Identify which cell holds the provided text, then report its [x, y] central coordinate. 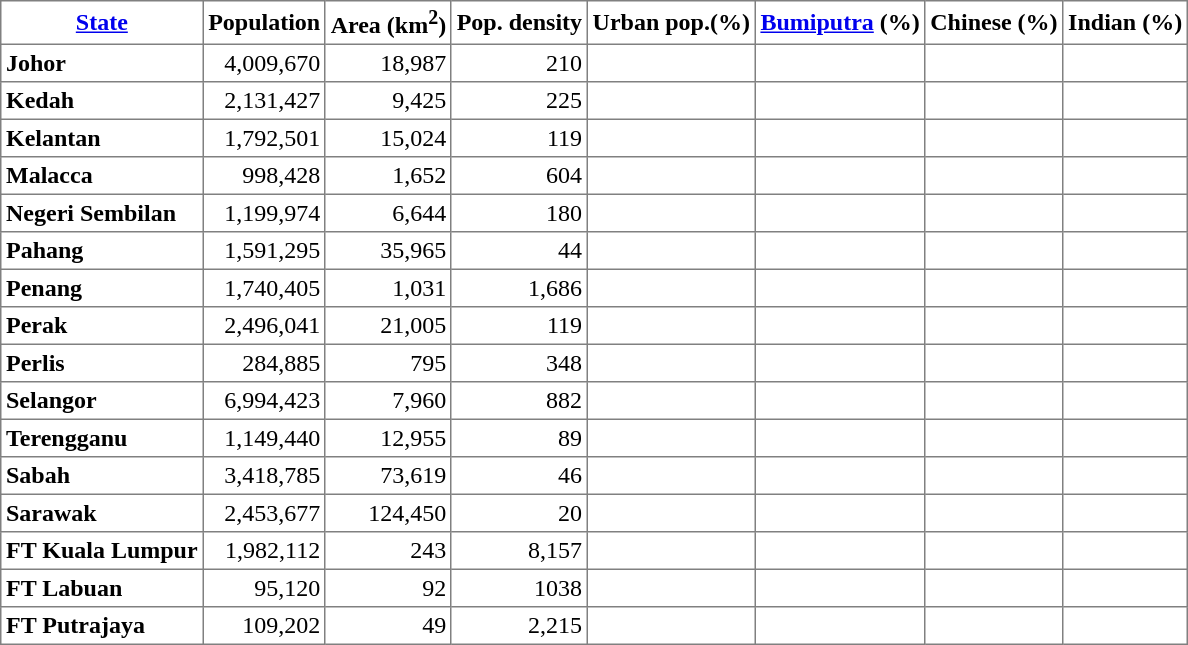
8,157 [519, 551]
20 [519, 514]
9,425 [388, 101]
Selangor [102, 401]
FT Putrajaya [102, 626]
State [102, 23]
1038 [519, 589]
1,149,440 [264, 439]
Perak [102, 326]
348 [519, 364]
Perlis [102, 364]
Penang [102, 289]
92 [388, 589]
Area (km2) [388, 23]
604 [519, 176]
18,987 [388, 64]
Kedah [102, 101]
46 [519, 476]
49 [388, 626]
1,740,405 [264, 289]
15,024 [388, 139]
6,994,423 [264, 401]
Pahang [102, 251]
FT Labuan [102, 589]
Malacca [102, 176]
Chinese (%) [994, 23]
Sabah [102, 476]
89 [519, 439]
2,131,427 [264, 101]
1,982,112 [264, 551]
2,496,041 [264, 326]
Pop. density [519, 23]
73,619 [388, 476]
4,009,670 [264, 64]
6,644 [388, 214]
Population [264, 23]
1,031 [388, 289]
95,120 [264, 589]
1,199,974 [264, 214]
Sarawak [102, 514]
44 [519, 251]
1,792,501 [264, 139]
Urban pop.(%) [671, 23]
3,418,785 [264, 476]
2,215 [519, 626]
Terengganu [102, 439]
795 [388, 364]
35,965 [388, 251]
109,202 [264, 626]
Indian (%) [1126, 23]
Kelantan [102, 139]
243 [388, 551]
Johor [102, 64]
2,453,677 [264, 514]
124,450 [388, 514]
180 [519, 214]
998,428 [264, 176]
284,885 [264, 364]
Bumiputra (%) [840, 23]
225 [519, 101]
210 [519, 64]
1,591,295 [264, 251]
882 [519, 401]
7,960 [388, 401]
21,005 [388, 326]
12,955 [388, 439]
FT Kuala Lumpur [102, 551]
Negeri Sembilan [102, 214]
1,652 [388, 176]
1,686 [519, 289]
